Identify which cell holds the provided text, then report its (x, y) central coordinate. 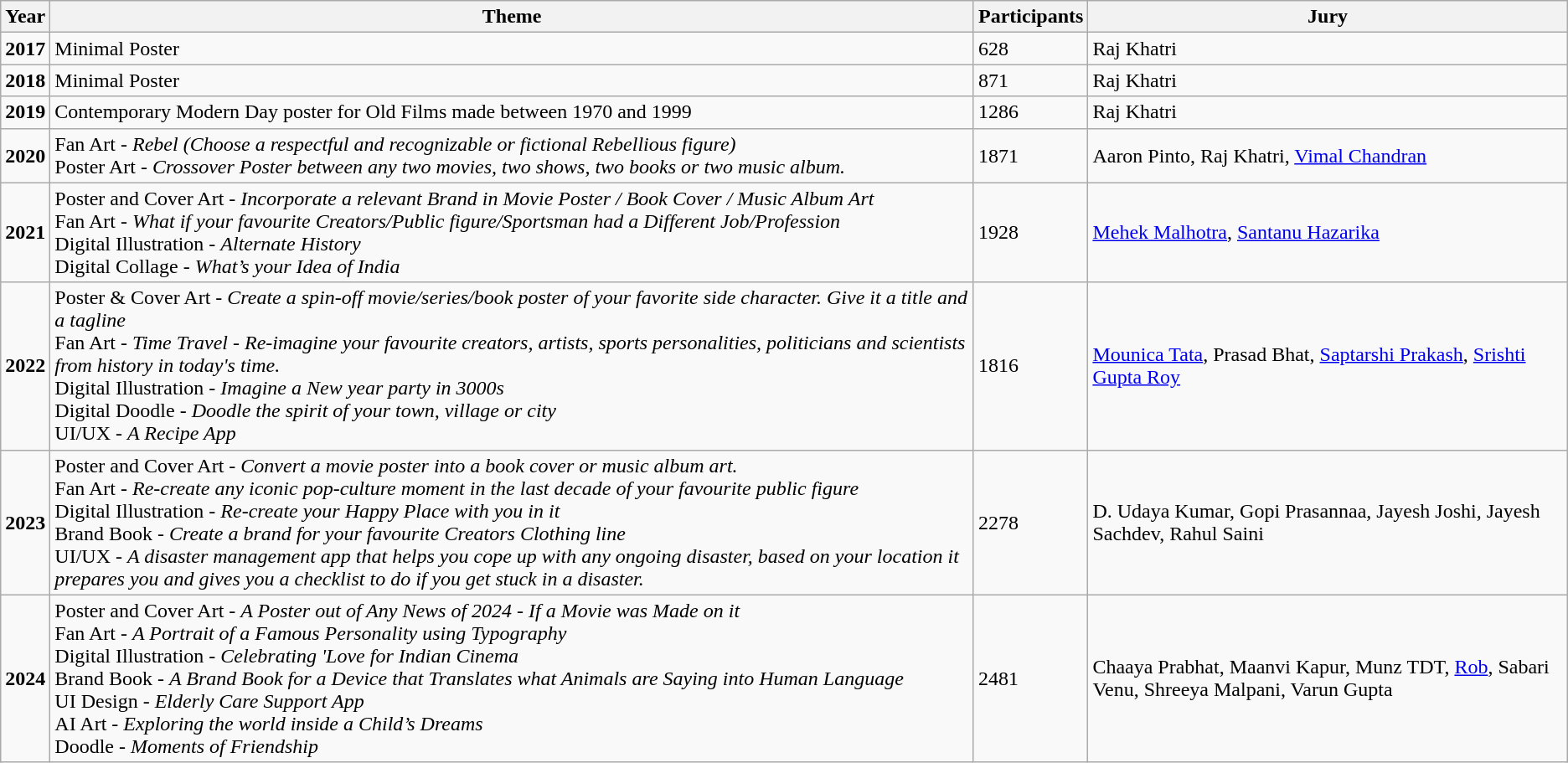
Mehek Malhotra, Santanu Hazarika (1328, 233)
Jury (1328, 17)
2023 (25, 523)
2278 (1030, 523)
Aaron Pinto, Raj Khatri, Vimal Chandran (1328, 156)
1816 (1030, 366)
2481 (1030, 678)
Year (25, 17)
1928 (1030, 233)
2019 (25, 112)
Theme (513, 17)
628 (1030, 49)
1286 (1030, 112)
2022 (25, 366)
2018 (25, 80)
1871 (1030, 156)
2020 (25, 156)
Chaaya Prabhat, Maanvi Kapur, Munz TDT, Rob, Sabari Venu, Shreeya Malpani, Varun Gupta (1328, 678)
Contemporary Modern Day poster for Old Films made between 1970 and 1999 (513, 112)
2024 (25, 678)
Participants (1030, 17)
2017 (25, 49)
Mounica Tata, Prasad Bhat, Saptarshi Prakash, Srishti Gupta Roy (1328, 366)
2021 (25, 233)
871 (1030, 80)
D. Udaya Kumar, Gopi Prasannaa, Jayesh Joshi, Jayesh Sachdev, Rahul Saini (1328, 523)
